Detect which cell encompasses the target text, then output its (x, y) center coordinate. 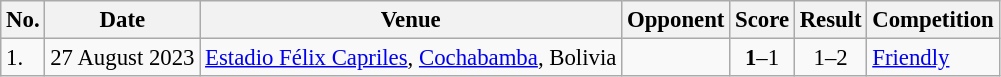
Venue (411, 20)
Opponent (676, 20)
1. (23, 58)
Score (762, 20)
Result (830, 20)
27 August 2023 (122, 58)
Date (122, 20)
1–2 (830, 58)
Friendly (933, 58)
No. (23, 20)
Estadio Félix Capriles, Cochabamba, Bolivia (411, 58)
1–1 (762, 58)
Competition (933, 20)
